Locate the cell with the specified text and output its (X, Y) center coordinate. 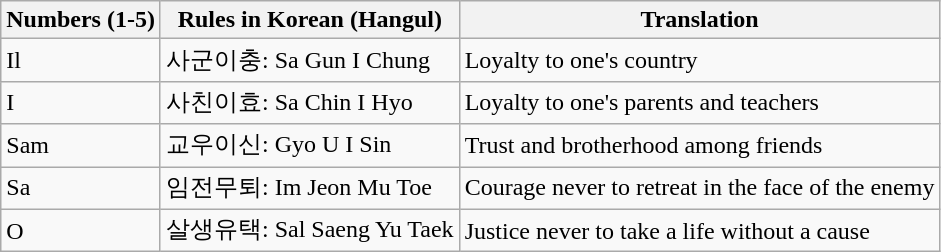
Courage never to retreat in the face of the enemy (700, 188)
사군이충: Sa Gun I Chung (310, 60)
Numbers (1-5) (81, 20)
사친이효: Sa Chin I Hyo (310, 102)
O (81, 230)
임전무퇴: Im Jeon Mu Toe (310, 188)
교우이신: Gyo U I Sin (310, 146)
I (81, 102)
Loyalty to one's parents and teachers (700, 102)
Loyalty to one's country (700, 60)
Translation (700, 20)
Trust and brotherhood among friends (700, 146)
Justice never to take a life without a cause (700, 230)
Sa (81, 188)
Il (81, 60)
Sam (81, 146)
Rules in Korean (Hangul) (310, 20)
살생유택: Sal Saeng Yu Taek (310, 230)
